For the text-containing cell, return its midpoint in [X, Y] coordinate format. 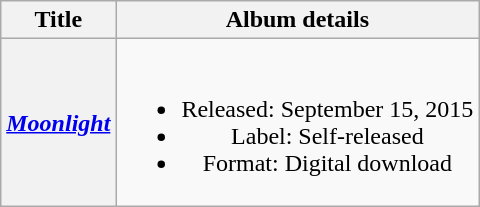
Title [58, 20]
Album details [298, 20]
Moonlight [58, 122]
Released: September 15, 2015Label: Self-releasedFormat: Digital download [298, 122]
